Detect which cell encompasses the target text, then output its (X, Y) center coordinate. 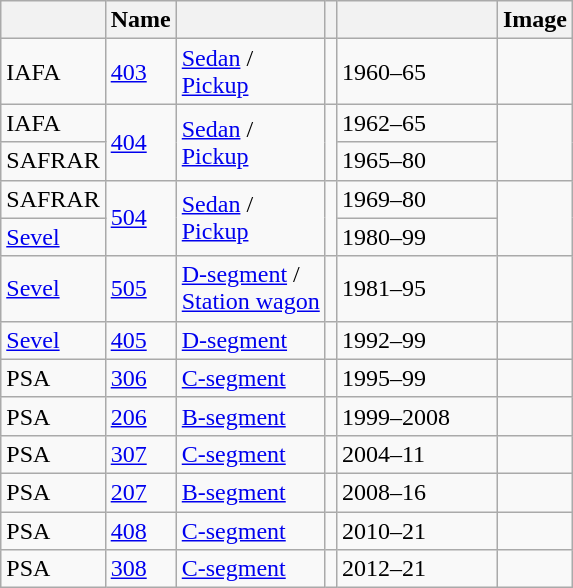
1969–80 (416, 199)
2004–11 (416, 454)
404 (140, 142)
Image (534, 20)
2010–21 (416, 531)
403 (140, 72)
306 (140, 378)
206 (140, 416)
308 (140, 569)
1980–99 (416, 237)
D-segment /Station wagon (250, 288)
1962–65 (416, 123)
1981–95 (416, 288)
207 (140, 492)
307 (140, 454)
1999–2008 (416, 416)
1992–99 (416, 340)
405 (140, 340)
408 (140, 531)
2012–21 (416, 569)
2008–16 (416, 492)
504 (140, 218)
1965–80 (416, 161)
1960–65 (416, 72)
D-segment (250, 340)
505 (140, 288)
Name (140, 20)
1995–99 (416, 378)
